For the text-containing cell, return its midpoint in [X, Y] coordinate format. 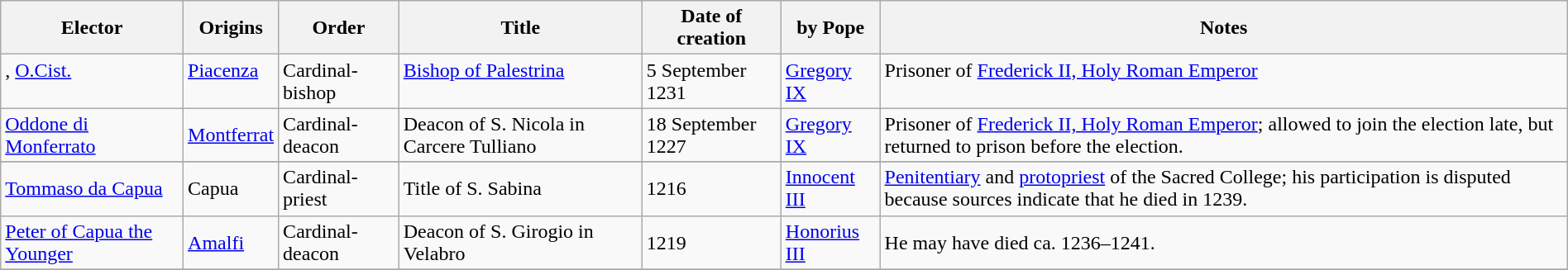
Title of S. Sabina [520, 188]
5 September 1231 [711, 81]
Cardinal-bishop [339, 81]
1219 [711, 243]
Title [520, 28]
Prisoner of Frederick II, Holy Roman Emperor [1224, 81]
Date of creation [711, 28]
Notes [1224, 28]
Prisoner of Frederick II, Holy Roman Emperor; allowed to join the election late, but returned to prison before the election. [1224, 135]
He may have died ca. 1236–1241. [1224, 243]
Origins [232, 28]
by Pope [830, 28]
Innocent III [830, 188]
Penitentiary and protopriest of the Sacred College; his participation is disputed because sources indicate that he died in 1239. [1224, 188]
Bishop of Palestrina [520, 81]
Deacon of S. Girogio in Velabro [520, 243]
Honorius III [830, 243]
Amalfi [232, 243]
Capua [232, 188]
Cardinal-priest [339, 188]
Tommaso da Capua [93, 188]
, O.Cist. [93, 81]
Order [339, 28]
Deacon of S. Nicola in Carcere Tulliano [520, 135]
Piacenza [232, 81]
Montferrat [232, 135]
18 September 1227 [711, 135]
1216 [711, 188]
Oddone di Monferrato [93, 135]
Elector [93, 28]
Peter of Capua the Younger [93, 243]
